Determine the (X, Y) coordinate at the center of the cell enclosing the given text.  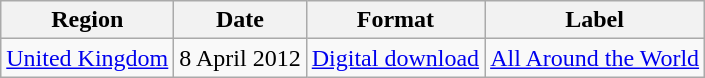
Label (595, 20)
United Kingdom (88, 58)
Region (88, 20)
Date (240, 20)
Format (395, 20)
Digital download (395, 58)
All Around the World (595, 58)
8 April 2012 (240, 58)
